Provide the (x, y) coordinate of the cell's center where the given text is located.  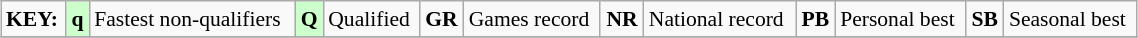
NR (622, 19)
Seasonal best (1070, 19)
Games record (532, 19)
Fastest non-qualifiers (192, 19)
National record (720, 19)
q (78, 19)
Q (309, 19)
Personal best (900, 19)
Qualified (371, 19)
PB (816, 19)
SB (985, 19)
GR (442, 19)
KEY: (34, 19)
